Provide the (x, y) coordinate of the cell's center where the given text is located.  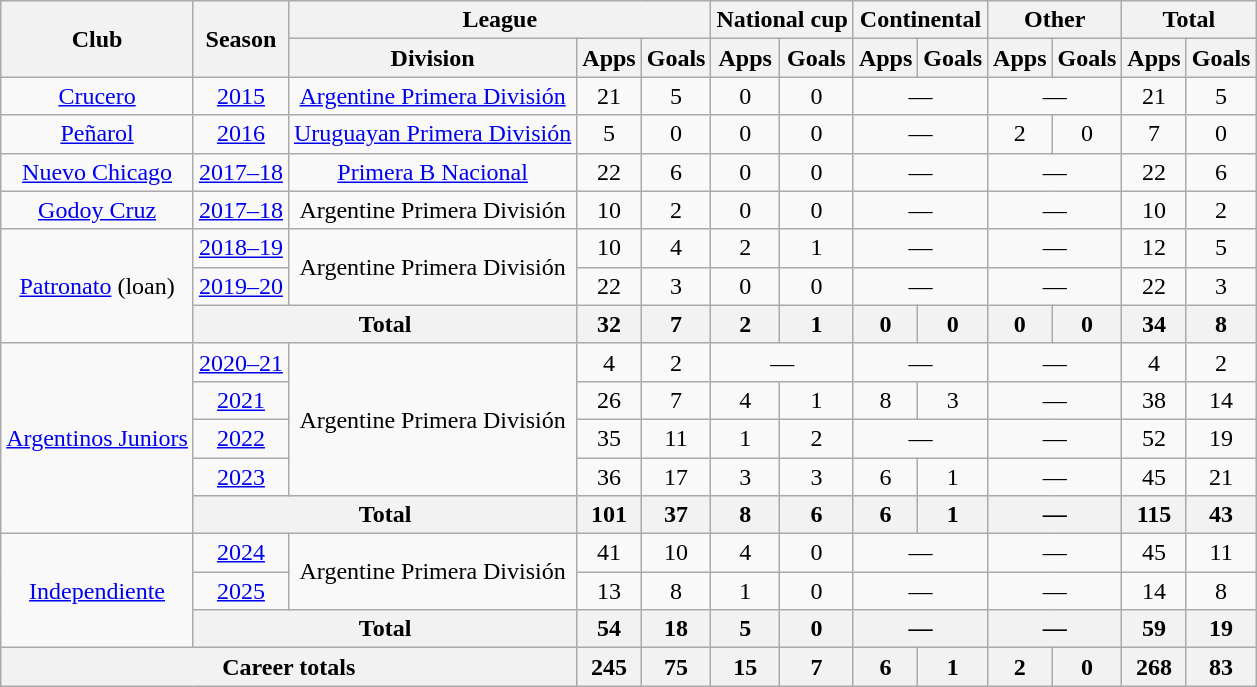
43 (1221, 515)
41 (609, 553)
2018–19 (240, 248)
League (500, 20)
Argentinos Juniors (98, 438)
Continental (920, 20)
Primera B Nacional (432, 172)
Other (1055, 20)
35 (609, 438)
Uruguayan Primera División (432, 134)
15 (745, 667)
2016 (240, 134)
2025 (240, 591)
83 (1221, 667)
2022 (240, 438)
17 (676, 477)
115 (1154, 515)
Club (98, 39)
37 (676, 515)
Season (240, 39)
2015 (240, 96)
245 (609, 667)
12 (1154, 248)
2019–20 (240, 286)
101 (609, 515)
75 (676, 667)
Division (432, 58)
Career totals (289, 667)
Crucero (98, 96)
National cup (782, 20)
59 (1154, 629)
2024 (240, 553)
18 (676, 629)
2023 (240, 477)
2020–21 (240, 362)
38 (1154, 400)
36 (609, 477)
32 (609, 324)
268 (1154, 667)
Nuevo Chicago (98, 172)
Independiente (98, 591)
26 (609, 400)
Godoy Cruz (98, 210)
2021 (240, 400)
52 (1154, 438)
Patronato (loan) (98, 286)
Peñarol (98, 134)
13 (609, 591)
34 (1154, 324)
54 (609, 629)
